Output the (X, Y) coordinate of the center of the cell containing the given text.  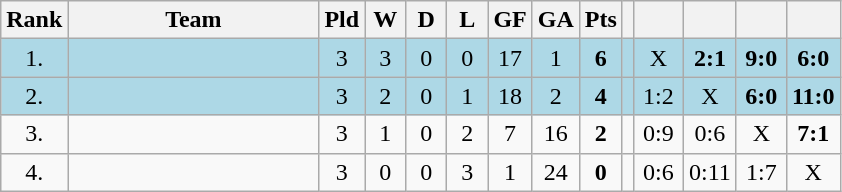
18 (510, 96)
4. (34, 172)
GF (510, 20)
1:2 (658, 96)
3. (34, 134)
Pld (342, 20)
1:7 (761, 172)
D (426, 20)
4 (600, 96)
24 (556, 172)
0:9 (658, 134)
L (468, 20)
Rank (34, 20)
2:1 (710, 58)
9:0 (761, 58)
7:1 (813, 134)
W (386, 20)
17 (510, 58)
Team (194, 20)
0:11 (710, 172)
2. (34, 96)
11:0 (813, 96)
1. (34, 58)
6 (600, 58)
GA (556, 20)
Pts (600, 20)
7 (510, 134)
16 (556, 134)
